Detect which cell encompasses the target text, then output its [X, Y] center coordinate. 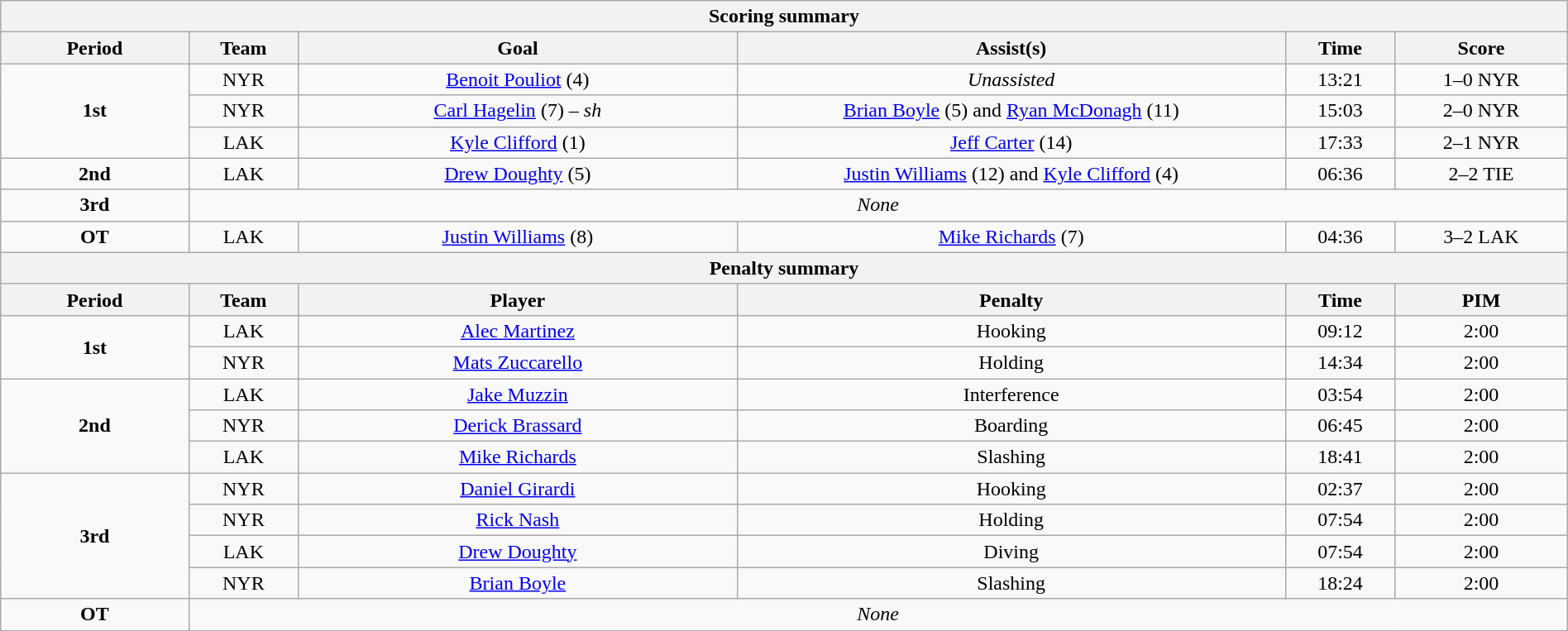
03:54 [1340, 394]
18:24 [1340, 583]
09:12 [1340, 331]
Player [518, 299]
04:36 [1340, 237]
Justin Williams (12) and Kyle Clifford (4) [1011, 174]
Carl Hagelin (7) – sh [518, 111]
Unassisted [1011, 79]
Rick Nash [518, 520]
Boarding [1011, 426]
Jake Muzzin [518, 394]
Mike Richards (7) [1011, 237]
2–2 TIE [1481, 174]
Mike Richards [518, 457]
17:33 [1340, 142]
Brian Boyle (5) and Ryan McDonagh (11) [1011, 111]
02:37 [1340, 489]
14:34 [1340, 362]
Diving [1011, 552]
Penalty [1011, 299]
Goal [518, 48]
Benoit Pouliot (4) [518, 79]
18:41 [1340, 457]
13:21 [1340, 79]
Score [1481, 48]
Scoring summary [784, 17]
06:45 [1340, 426]
Brian Boyle [518, 583]
Kyle Clifford (1) [518, 142]
Alec Martinez [518, 331]
Assist(s) [1011, 48]
06:36 [1340, 174]
PIM [1481, 299]
3–2 LAK [1481, 237]
2–1 NYR [1481, 142]
Interference [1011, 394]
Drew Doughty [518, 552]
Drew Doughty (5) [518, 174]
Daniel Girardi [518, 489]
2–0 NYR [1481, 111]
Derick Brassard [518, 426]
Jeff Carter (14) [1011, 142]
Penalty summary [784, 268]
15:03 [1340, 111]
Mats Zuccarello [518, 362]
1–0 NYR [1481, 79]
Justin Williams (8) [518, 237]
